Determine the [X, Y] coordinate at the center of the cell enclosing the given text.  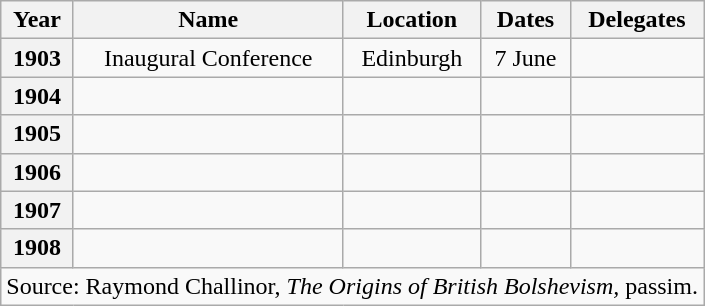
Location [412, 20]
1903 [38, 58]
1908 [38, 248]
1907 [38, 210]
Year [38, 20]
7 June [526, 58]
Delegates [636, 20]
Edinburgh [412, 58]
Inaugural Conference [208, 58]
1905 [38, 134]
Source: Raymond Challinor, The Origins of British Bolshevism, passim. [352, 286]
1906 [38, 172]
Dates [526, 20]
Name [208, 20]
1904 [38, 96]
